Extract the [X, Y] coordinate from the center of the cell holding the provided text.  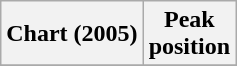
Chart (2005) [72, 34]
Peakposition [189, 34]
